Return (x, y) of the center of cell containing provided text 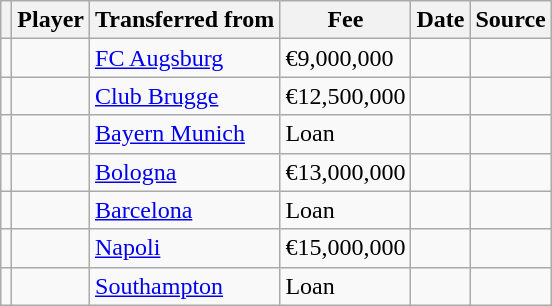
€15,000,000 (346, 248)
Club Brugge (185, 96)
€12,500,000 (346, 96)
€13,000,000 (346, 172)
FC Augsburg (185, 58)
Barcelona (185, 210)
Fee (346, 20)
€9,000,000 (346, 58)
Player (51, 20)
Date (440, 20)
Transferred from (185, 20)
Bayern Munich (185, 134)
Source (510, 20)
Napoli (185, 248)
Southampton (185, 286)
Bologna (185, 172)
